Search for the cell housing the specified text and yield its [X, Y] center coordinate. 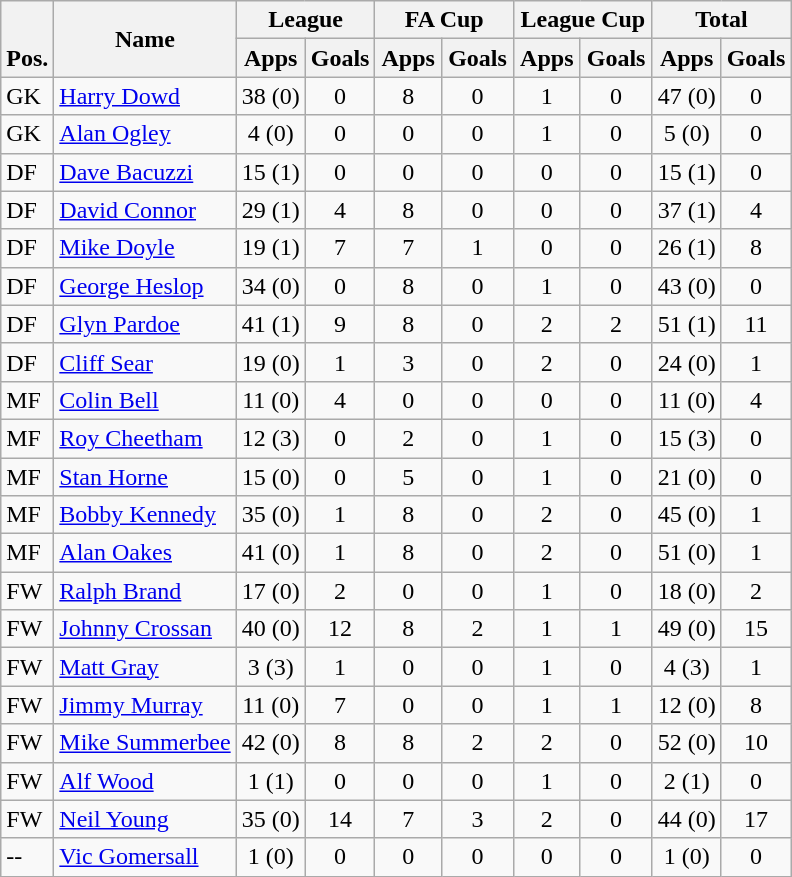
Bobby Kennedy [145, 515]
43 (0) [686, 286]
14 [340, 819]
4 (0) [270, 134]
1 (1) [270, 781]
15 [756, 629]
5 [408, 477]
37 (1) [686, 210]
2 (1) [686, 781]
51 (0) [686, 553]
26 (1) [686, 248]
38 (0) [270, 96]
19 (1) [270, 248]
10 [756, 743]
Cliff Sear [145, 362]
Name [145, 39]
12 (0) [686, 705]
17 (0) [270, 591]
Matt Gray [145, 667]
4 (3) [686, 667]
-- [28, 857]
47 (0) [686, 96]
40 (0) [270, 629]
Roy Cheetham [145, 438]
52 (0) [686, 743]
Stan Horne [145, 477]
Pos. [28, 39]
Neil Young [145, 819]
David Connor [145, 210]
Alf Wood [145, 781]
17 [756, 819]
12 [340, 629]
24 (0) [686, 362]
League [306, 20]
44 (0) [686, 819]
51 (1) [686, 324]
Harry Dowd [145, 96]
49 (0) [686, 629]
Colin Bell [145, 400]
Total [722, 20]
George Heslop [145, 286]
Mike Summerbee [145, 743]
Alan Oakes [145, 553]
18 (0) [686, 591]
15 (3) [686, 438]
Mike Doyle [145, 248]
Johnny Crossan [145, 629]
FA Cup [444, 20]
Vic Gomersall [145, 857]
5 (0) [686, 134]
21 (0) [686, 477]
9 [340, 324]
11 [756, 324]
41 (0) [270, 553]
41 (1) [270, 324]
42 (0) [270, 743]
12 (3) [270, 438]
29 (1) [270, 210]
3 (3) [270, 667]
Dave Bacuzzi [145, 172]
League Cup [584, 20]
19 (0) [270, 362]
Glyn Pardoe [145, 324]
34 (0) [270, 286]
15 (0) [270, 477]
45 (0) [686, 515]
Jimmy Murray [145, 705]
Alan Ogley [145, 134]
Ralph Brand [145, 591]
